Locate the cell with the specified text and output its [x, y] center coordinate. 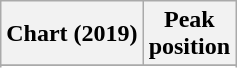
Chart (2019) [72, 34]
Peakposition [189, 34]
